Capture the cell that displays the provided text and extract its (x, y) central coordinate. 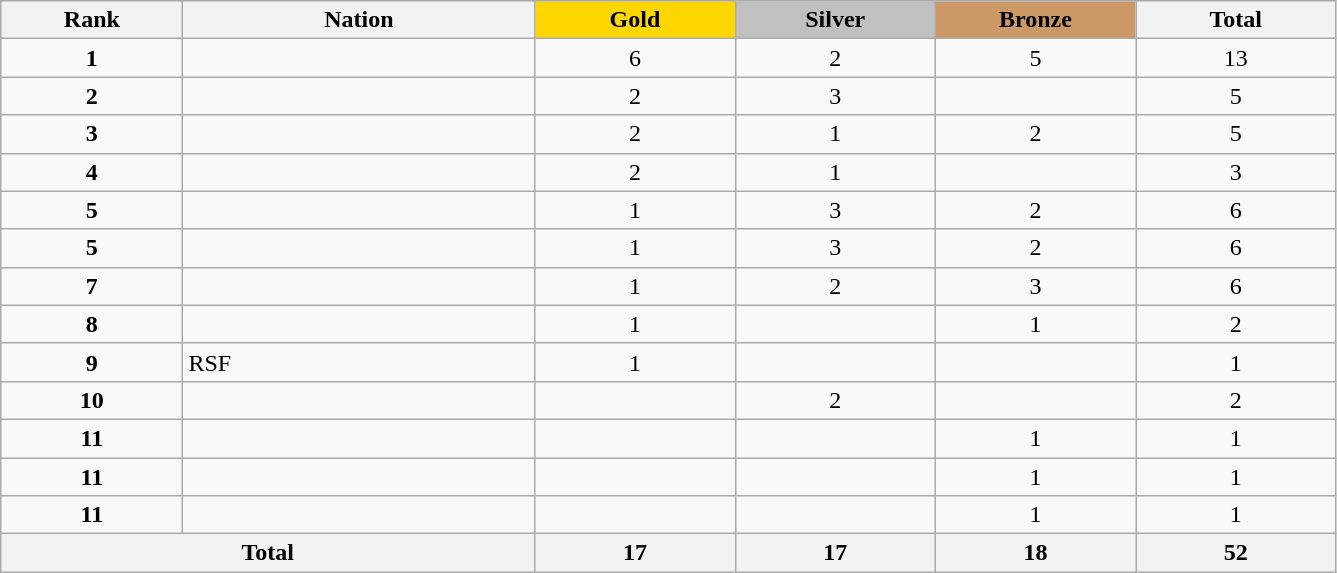
Gold (635, 20)
8 (92, 324)
13 (1236, 58)
52 (1236, 553)
Silver (835, 20)
18 (1035, 553)
4 (92, 172)
Rank (92, 20)
Bronze (1035, 20)
Nation (359, 20)
10 (92, 400)
7 (92, 286)
9 (92, 362)
RSF (359, 362)
